Determine the [x, y] coordinate at the center of the cell enclosing the given text.  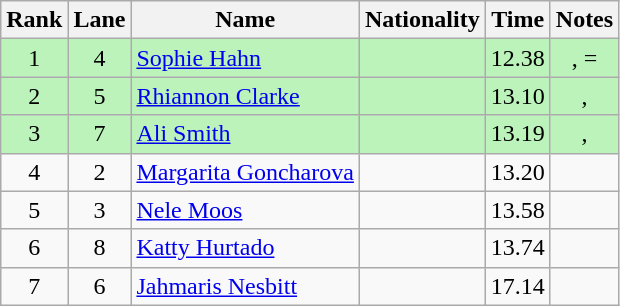
17.14 [518, 286]
Lane [100, 20]
Nele Moos [246, 210]
Rank [34, 20]
Nationality [422, 20]
Jahmaris Nesbitt [246, 286]
1 [34, 58]
, = [584, 58]
Margarita Goncharova [246, 172]
Time [518, 20]
12.38 [518, 58]
Ali Smith [246, 134]
Katty Hurtado [246, 248]
Name [246, 20]
13.10 [518, 96]
Notes [584, 20]
Sophie Hahn [246, 58]
8 [100, 248]
13.20 [518, 172]
13.19 [518, 134]
13.74 [518, 248]
Rhiannon Clarke [246, 96]
13.58 [518, 210]
